Return [x, y] of the center of cell containing provided text 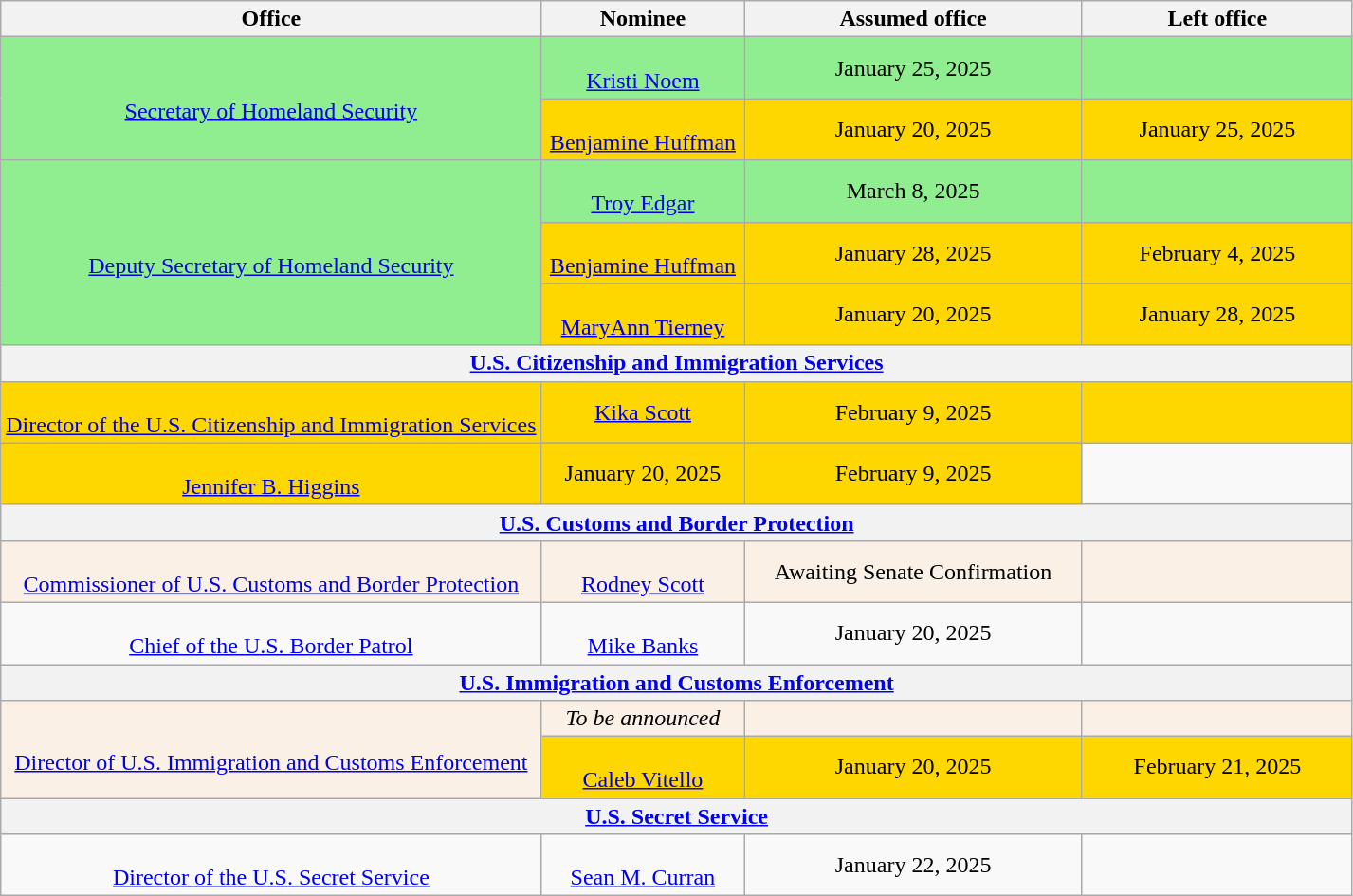
Left office [1217, 19]
Nominee [643, 19]
February 4, 2025 [1217, 252]
Director of the U.S. Citizenship and Immigration Services [271, 411]
Kristi Noem [643, 68]
Secretary of Homeland Security [271, 99]
Caleb Vitello [643, 768]
Director of U.S. Immigration and Customs Enforcement [271, 749]
Deputy Secretary of Homeland Security [271, 252]
Awaiting Senate Confirmation [913, 571]
Troy Edgar [643, 192]
Commissioner of U.S. Customs and Border Protection [271, 571]
March 8, 2025 [913, 192]
Director of the U.S. Secret Service [271, 865]
MaryAnn Tierney [643, 315]
U.S. Customs and Border Protection [677, 522]
U.S. Immigration and Customs Enforcement [677, 682]
Kika Scott [643, 411]
Jennifer B. Higgins [271, 474]
Mike Banks [643, 633]
Sean M. Curran [643, 865]
To be announced [643, 719]
January 22, 2025 [913, 865]
Office [271, 19]
Assumed office [913, 19]
February 21, 2025 [1217, 768]
U.S. Secret Service [677, 816]
Rodney Scott [643, 571]
Chief of the U.S. Border Patrol [271, 633]
U.S. Citizenship and Immigration Services [677, 363]
